Extract the (X, Y) coordinate from the center of the cell holding the provided text.  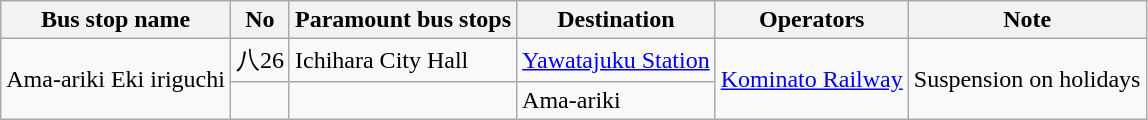
Destination (616, 20)
Ama-ariki (616, 100)
Suspension on holidays (1027, 80)
Yawatajuku Station (616, 60)
八26 (260, 60)
Ama-ariki Eki iriguchi (116, 80)
Operators (812, 20)
Note (1027, 20)
No (260, 20)
Bus stop name (116, 20)
Paramount bus stops (402, 20)
Ichihara City Hall (402, 60)
Kominato Railway (812, 80)
